Scan for the cell matching the given text and deliver its (X, Y) coordinate at center. 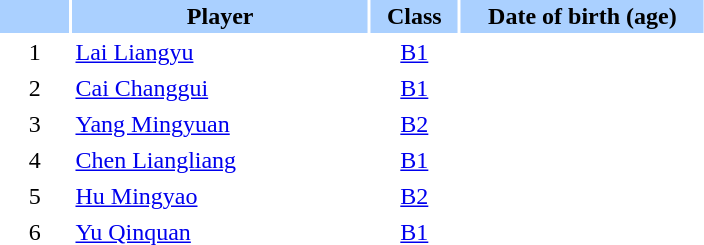
Chen Liangliang (220, 160)
5 (34, 196)
Yang Mingyuan (220, 124)
Hu Mingyao (220, 196)
Class (414, 16)
Player (220, 16)
Date of birth (age) (582, 16)
Lai Liangyu (220, 52)
1 (34, 52)
Cai Changgui (220, 88)
3 (34, 124)
2 (34, 88)
4 (34, 160)
